Pinpoint the cell where the given text exists, returning its (x, y) midpoint coordinate. 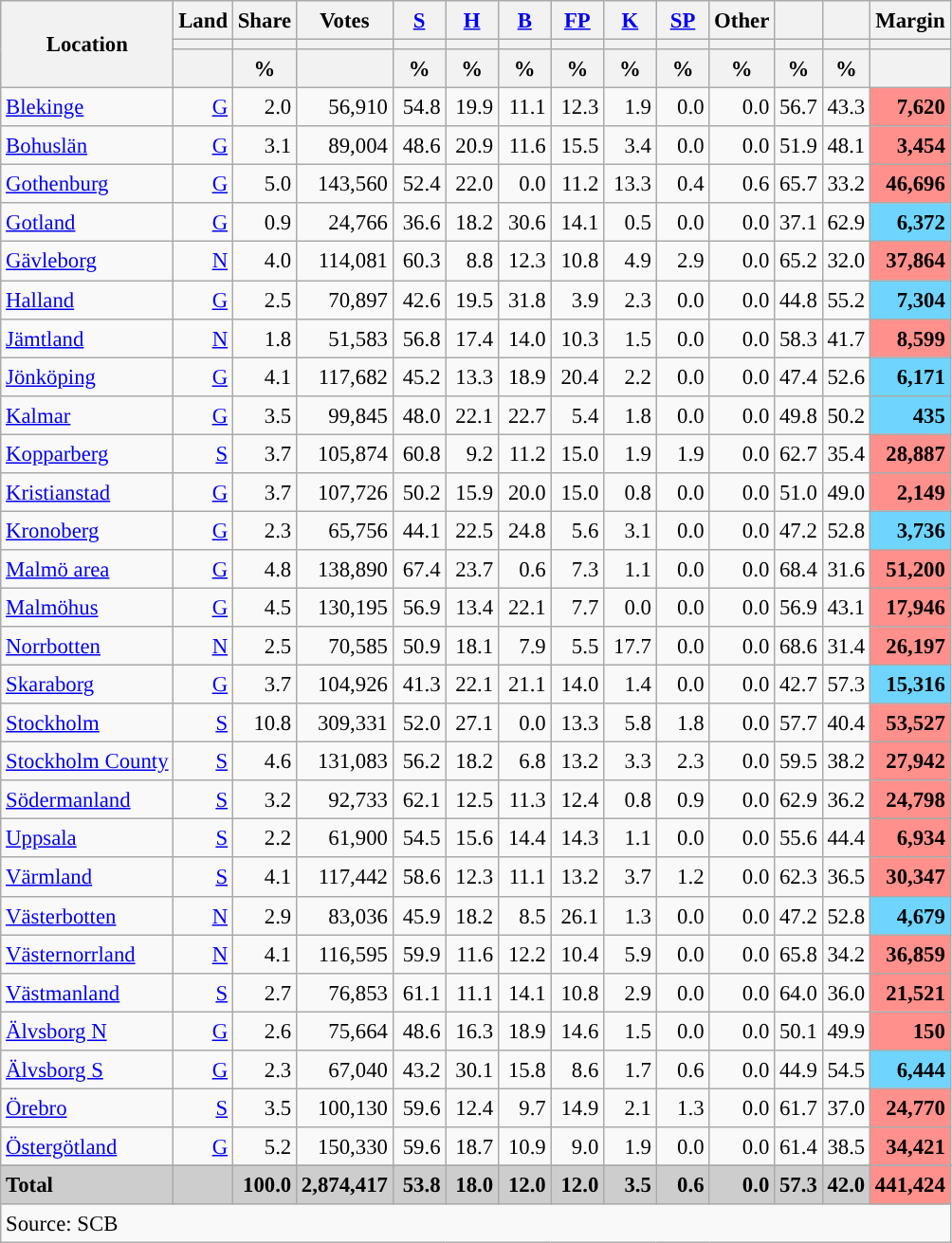
9.0 (577, 1147)
5.9 (631, 954)
Gävleborg (87, 262)
Margin (910, 21)
Share (264, 21)
3,454 (910, 146)
22.0 (472, 184)
Blekinge (87, 108)
130,195 (345, 607)
83,036 (345, 916)
100.0 (264, 1185)
41.3 (419, 685)
52.4 (419, 184)
37,864 (910, 262)
59.5 (798, 762)
43.1 (846, 607)
105,874 (345, 453)
24,766 (345, 222)
Halland (87, 300)
51.9 (798, 146)
107,726 (345, 493)
Älvsborg S (87, 1069)
58.6 (419, 878)
6,934 (910, 838)
7,304 (910, 300)
50.9 (419, 647)
49.9 (846, 1032)
309,331 (345, 722)
4.5 (264, 607)
7.3 (577, 569)
Malmö area (87, 569)
10.4 (577, 954)
20.4 (577, 377)
21.1 (524, 685)
10.9 (524, 1147)
17,946 (910, 607)
3,736 (910, 531)
18.0 (472, 1185)
34.2 (846, 954)
26,197 (910, 647)
7,620 (910, 108)
62.3 (798, 878)
60.8 (419, 453)
Norrbotten (87, 647)
138,890 (345, 569)
2.7 (264, 992)
65.2 (798, 262)
Jämtland (87, 338)
27.1 (472, 722)
44.4 (846, 838)
65.8 (798, 954)
Älvsborg N (87, 1032)
3.3 (631, 762)
75,664 (345, 1032)
17.4 (472, 338)
18.1 (472, 647)
56.8 (419, 338)
6,171 (910, 377)
5.2 (264, 1147)
12.5 (472, 800)
49.0 (846, 493)
Östergötland (87, 1147)
4.9 (631, 262)
67.4 (419, 569)
104,926 (345, 685)
52.6 (846, 377)
56.7 (798, 108)
B (524, 21)
20.0 (524, 493)
65.7 (798, 184)
24,770 (910, 1107)
Västerbotten (87, 916)
Västmanland (87, 992)
30.1 (472, 1069)
37.1 (798, 222)
Örebro (87, 1107)
65,756 (345, 531)
59.9 (419, 954)
61,900 (345, 838)
Location (87, 45)
16.3 (472, 1032)
116,595 (345, 954)
1.4 (631, 685)
56,910 (345, 108)
68.6 (798, 647)
15.6 (472, 838)
9.2 (472, 453)
Kalmar (87, 415)
0.4 (683, 184)
24.8 (524, 531)
5.8 (631, 722)
Gotland (87, 222)
5.4 (577, 415)
43.2 (419, 1069)
150 (910, 1032)
Source: SCB (476, 1223)
62.7 (798, 453)
45.9 (419, 916)
14.9 (577, 1107)
14.6 (577, 1032)
50.1 (798, 1032)
8,599 (910, 338)
12.2 (524, 954)
Kristianstad (87, 493)
31.8 (524, 300)
64.0 (798, 992)
68.4 (798, 569)
4,679 (910, 916)
92,733 (345, 800)
51,583 (345, 338)
7.7 (577, 607)
36.6 (419, 222)
Other (741, 21)
10.3 (577, 338)
117,682 (345, 377)
55.6 (798, 838)
70,585 (345, 647)
37.0 (846, 1107)
38.2 (846, 762)
Land (203, 21)
55.2 (846, 300)
117,442 (345, 878)
61.4 (798, 1147)
2,874,417 (345, 1185)
36,859 (910, 954)
34,421 (910, 1147)
Malmöhus (87, 607)
18.7 (472, 1147)
76,853 (345, 992)
5.0 (264, 184)
24,798 (910, 800)
15.9 (472, 493)
36.2 (846, 800)
48.1 (846, 146)
42.0 (846, 1185)
3.4 (631, 146)
Södermanland (87, 800)
Bohuslän (87, 146)
89,004 (345, 146)
42.6 (419, 300)
8.8 (472, 262)
3.2 (264, 800)
13.4 (472, 607)
Skaraborg (87, 685)
Total (87, 1185)
Värmland (87, 878)
53,527 (910, 722)
19.5 (472, 300)
435 (910, 415)
61.1 (419, 992)
FP (577, 21)
38.5 (846, 1147)
2.6 (264, 1032)
Jönköping (87, 377)
30,347 (910, 878)
Västernorrland (87, 954)
28,887 (910, 453)
45.2 (419, 377)
15.5 (577, 146)
2,149 (910, 493)
2.0 (264, 108)
Kopparberg (87, 453)
Stockholm County (87, 762)
8.5 (524, 916)
51.0 (798, 493)
58.3 (798, 338)
5.6 (577, 531)
0.5 (631, 222)
26.1 (577, 916)
22.7 (524, 415)
32.0 (846, 262)
114,081 (345, 262)
22.5 (472, 531)
19.9 (472, 108)
1.7 (631, 1069)
47.4 (798, 377)
36.0 (846, 992)
6,444 (910, 1069)
41.7 (846, 338)
9.7 (524, 1107)
SP (683, 21)
46,696 (910, 184)
Uppsala (87, 838)
61.7 (798, 1107)
Stockholm (87, 722)
1.2 (683, 878)
44.9 (798, 1069)
54.8 (419, 108)
51,200 (910, 569)
33.2 (846, 184)
11.3 (524, 800)
99,845 (345, 415)
H (472, 21)
60.3 (419, 262)
21,521 (910, 992)
4.0 (264, 262)
62.1 (419, 800)
15,316 (910, 685)
150,330 (345, 1147)
35.4 (846, 453)
100,130 (345, 1107)
30.6 (524, 222)
44.8 (798, 300)
20.9 (472, 146)
31.4 (846, 647)
48.0 (419, 415)
Kronoberg (87, 531)
27,942 (910, 762)
53.8 (419, 1185)
52.0 (419, 722)
143,560 (345, 184)
67,040 (345, 1069)
14.4 (524, 838)
14.3 (577, 838)
49.8 (798, 415)
43.3 (846, 108)
23.7 (472, 569)
44.1 (419, 531)
3.9 (577, 300)
4.6 (264, 762)
6,372 (910, 222)
5.5 (577, 647)
2.1 (631, 1107)
36.5 (846, 878)
441,424 (910, 1185)
40.4 (846, 722)
70,897 (345, 300)
Votes (345, 21)
131,083 (345, 762)
57.7 (798, 722)
7.9 (524, 647)
K (631, 21)
15.8 (524, 1069)
56.2 (419, 762)
42.7 (798, 685)
8.6 (577, 1069)
17.7 (631, 647)
31.6 (846, 569)
4.8 (264, 569)
Gothenburg (87, 184)
6.8 (524, 762)
